Return the [x, y] coordinate for the center point of the cell that contains the specified text.  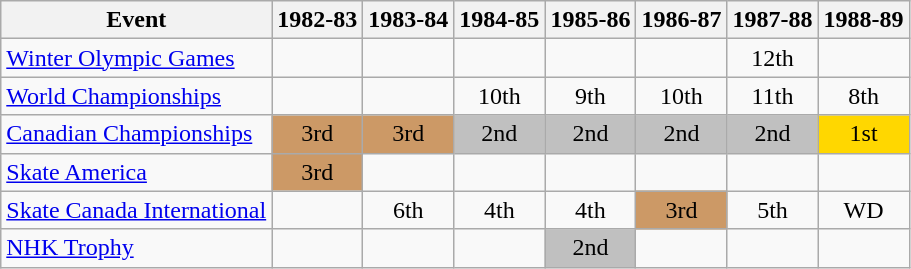
WD [864, 210]
5th [772, 210]
1st [864, 134]
Skate Canada International [136, 210]
9th [590, 96]
1982-83 [318, 20]
1986-87 [682, 20]
12th [772, 58]
1987-88 [772, 20]
6th [408, 210]
Canadian Championships [136, 134]
1988-89 [864, 20]
1985-86 [590, 20]
Skate America [136, 172]
1984-85 [500, 20]
1983-84 [408, 20]
World Championships [136, 96]
Winter Olympic Games [136, 58]
11th [772, 96]
Event [136, 20]
NHK Trophy [136, 248]
8th [864, 96]
